Locate the cell with the specified text and output its [X, Y] center coordinate. 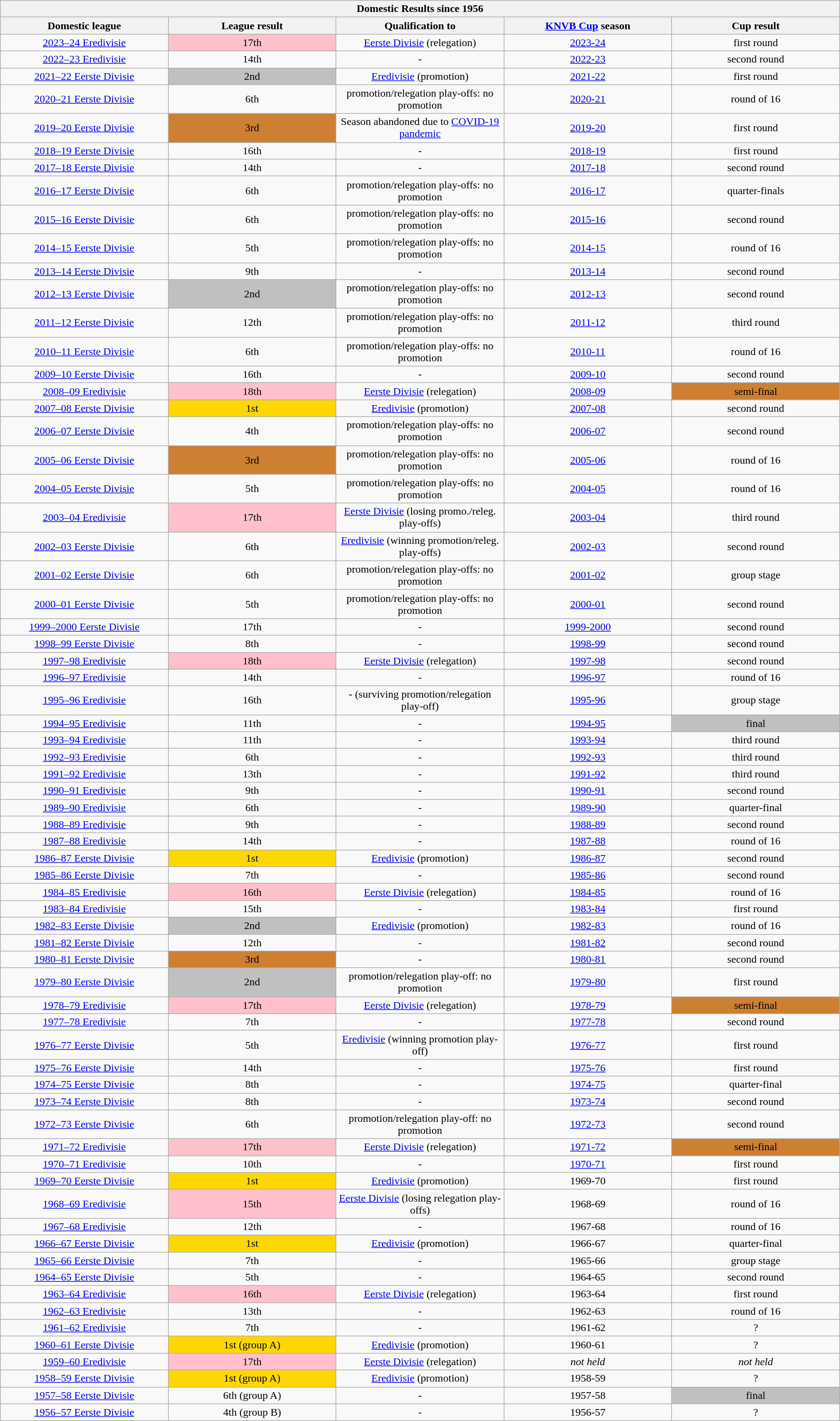
1973-74 [587, 1101]
1994–95 Eredivisie [84, 723]
2017–18 Eerste Divisie [84, 168]
2007–08 Eerste Divisie [84, 408]
1982-83 [587, 925]
1992–93 Eredivisie [84, 757]
2016-17 [587, 191]
1978-79 [587, 1005]
2007-08 [587, 408]
2017-18 [587, 168]
2023–24 Eredivisie [84, 43]
1964-65 [587, 1277]
1986–87 Eerste Divisie [84, 858]
2022–23 Eredivisie [84, 59]
2018–19 Eerste Divisie [84, 151]
1979–80 Eerste Divisie [84, 982]
1985-86 [587, 875]
1966-67 [587, 1243]
Domestic Results since 1956 [420, 9]
2012–13 Eerste Divisie [84, 294]
2003–04 Eredivisie [84, 518]
1988–89 Eredivisie [84, 824]
2011–12 Eerste Divisie [84, 323]
1986-87 [587, 858]
1999–2000 Eerste Divisie [84, 627]
2005–06 Eerste Divisie [84, 460]
1976–77 Eerste Divisie [84, 1045]
2002-03 [587, 546]
1971–72 Eredivisie [84, 1147]
1995–96 Eredivisie [84, 700]
1984-85 [587, 892]
1973–74 Eerste Divisie [84, 1101]
Domestic league [84, 26]
1971-72 [587, 1147]
1984–85 Eredivisie [84, 892]
1969–70 Eerste Divisie [84, 1181]
1997-98 [587, 661]
2019-20 [587, 128]
2022-23 [587, 59]
1995-96 [587, 700]
1968-69 [587, 1204]
1969-70 [587, 1181]
1960–61 Eerste Divisie [84, 1345]
1967-68 [587, 1226]
1974–75 Eerste Divisie [84, 1085]
1972-73 [587, 1124]
1997–98 Eredivisie [84, 661]
1960-61 [587, 1345]
1963-64 [587, 1294]
1964–65 Eerste Divisie [84, 1277]
2015–16 Eerste Divisie [84, 219]
2020-21 [587, 99]
1988-89 [587, 824]
2016–17 Eerste Divisie [84, 191]
1980–81 Eerste Divisie [84, 960]
2010-11 [587, 352]
KNVB Cup season [587, 26]
1998-99 [587, 644]
2010–11 Eerste Divisie [84, 352]
2004–05 Eerste Divisie [84, 488]
10th [253, 1164]
2018-19 [587, 151]
1989-90 [587, 808]
1981-82 [587, 943]
1998–99 Eerste Divisie [84, 644]
1972–73 Eerste Divisie [84, 1124]
1961-62 [587, 1328]
1996–97 Eredivisie [84, 678]
1975–76 Eerste Divisie [84, 1068]
1968–69 Eredivisie [84, 1204]
1983-84 [587, 909]
2021–22 Eerste Divisie [84, 76]
1975-76 [587, 1068]
1990–91 Eredivisie [84, 791]
1977-78 [587, 1022]
1980-81 [587, 960]
2013–14 Eerste Divisie [84, 271]
2013-14 [587, 271]
Eredivisie (winning promotion play-off) [420, 1045]
1958-59 [587, 1378]
1959–60 Eredivisie [84, 1362]
1977–78 Eredivisie [84, 1022]
2011-12 [587, 323]
2001-02 [587, 575]
1981–82 Eerste Divisie [84, 943]
Eerste Divisie (losing relegation play-offs) [420, 1204]
2023-24 [587, 43]
1987–88 Eredivisie [84, 841]
2012-13 [587, 294]
1962–63 Eredivisie [84, 1311]
2004-05 [587, 488]
2002–03 Eerste Divisie [84, 546]
2005-06 [587, 460]
1992-93 [587, 757]
1982–83 Eerste Divisie [84, 925]
1993–94 Eredivisie [84, 740]
1979-80 [587, 982]
2008–09 Eredivisie [84, 391]
quarter-finals [756, 191]
4th (group B) [253, 1412]
2014–15 Eerste Divisie [84, 248]
2006-07 [587, 431]
1991–92 Eredivisie [84, 774]
1991-92 [587, 774]
2009–10 Eerste Divisie [84, 375]
1993-94 [587, 740]
1985–86 Eerste Divisie [84, 875]
2001–02 Eerste Divisie [84, 575]
1994-95 [587, 723]
Eerste Divisie (losing promo./releg. play-offs) [420, 518]
2000–01 Eerste Divisie [84, 604]
- (surviving promotion/relegation play-off) [420, 700]
1957-58 [587, 1395]
2020–21 Eerste Divisie [84, 99]
1956-57 [587, 1412]
2019–20 Eerste Divisie [84, 128]
1967–68 Eredivisie [84, 1226]
League result [253, 26]
2008-09 [587, 391]
2014-15 [587, 248]
1970-71 [587, 1164]
1976-77 [587, 1045]
1958–59 Eerste Divisie [84, 1378]
Qualification to [420, 26]
Cup result [756, 26]
6th (group A) [253, 1395]
1966–67 Eerste Divisie [84, 1243]
2009-10 [587, 375]
1978–79 Eredivisie [84, 1005]
1970–71 Eredivisie [84, 1164]
1962-63 [587, 1311]
1965-66 [587, 1260]
1963–64 Eredivisie [84, 1294]
1987-88 [587, 841]
1989–90 Eredivisie [84, 808]
2021-22 [587, 76]
2000-01 [587, 604]
2015-16 [587, 219]
2006–07 Eerste Divisie [84, 431]
Season abandoned due to COVID-19 pandemic [420, 128]
1996-97 [587, 678]
1961–62 Eredivisie [84, 1328]
1956–57 Eerste Divisie [84, 1412]
1974-75 [587, 1085]
1990-91 [587, 791]
1983–84 Eredivisie [84, 909]
4th [253, 431]
2003-04 [587, 518]
Eredivisie (winning promotion/releg. play-offs) [420, 546]
1999-2000 [587, 627]
1957–58 Eerste Divisie [84, 1395]
1965–66 Eerste Divisie [84, 1260]
